Output the (x, y) coordinate of the center of the cell containing the given text.  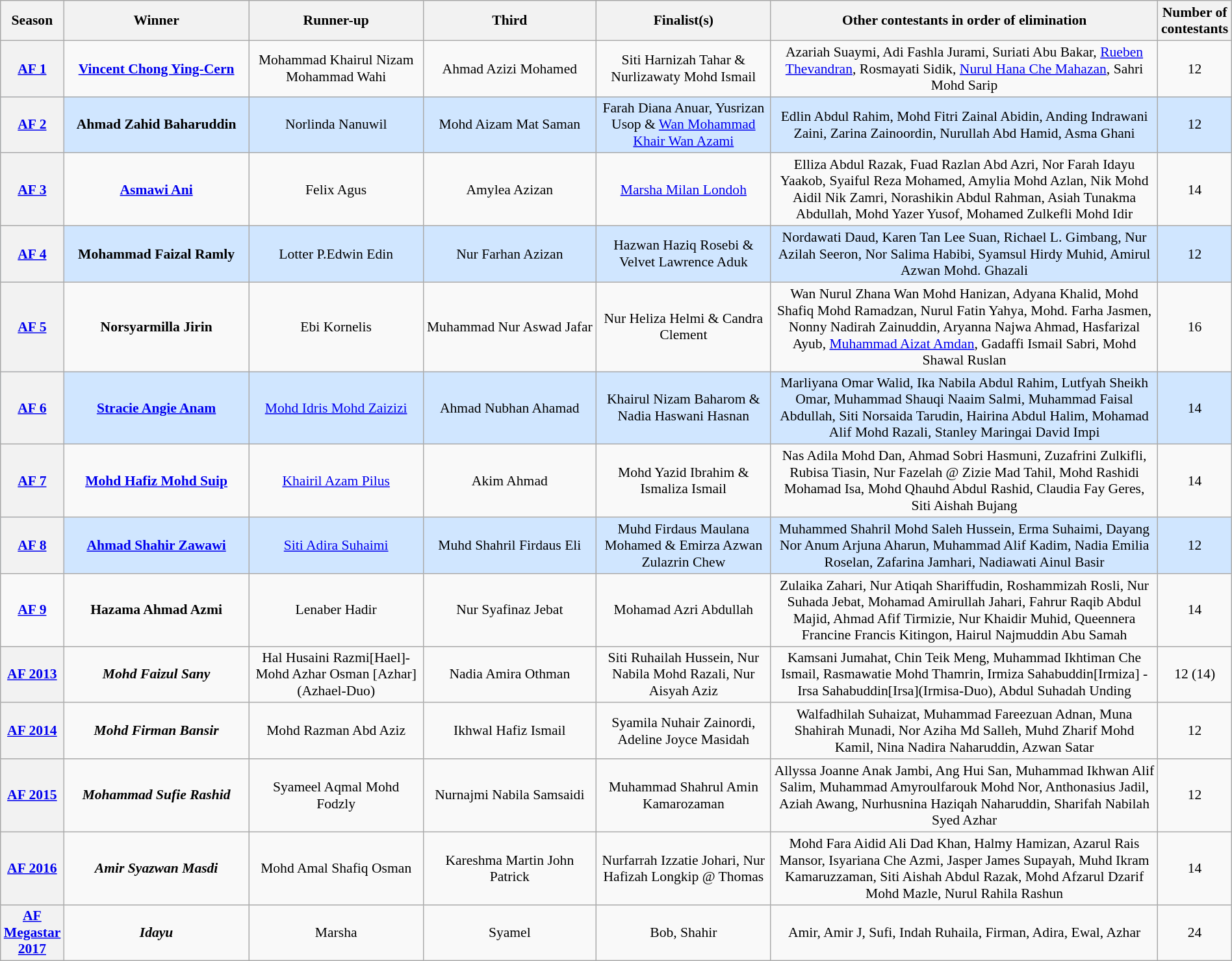
Siti Ruhailah Hussein, Nur Nabila Mohd Razali, Nur Aisyah Aziz (684, 674)
Bob, Shahir (684, 933)
Muhd Shahril Firdaus Eli (509, 546)
Siti Adira Suhaimi (336, 546)
Amir, Amir J, Sufi, Indah Ruhaila, Firman, Adira, Ewal, Azhar (964, 933)
Ahmad Zahid Baharuddin (156, 125)
12 (14) (1194, 674)
Vincent Chong Ying-Cern (156, 69)
Ebi Kornelis (336, 327)
AF 2 (32, 125)
Azariah Suaymi, Adi Fashla Jurami, Suriati Abu Bakar, Rueben Thevandran, Rosmayati Sidik, Nurul Hana Che Mahazan, Sahri Mohd Sarip (964, 69)
Syameel Aqmal Mohd Fodzly (336, 795)
Stracie Angie Anam (156, 408)
Mohamad Azri Abdullah (684, 610)
AF 2013 (32, 674)
Nur Syafinaz Jebat (509, 610)
Edlin Abdul Rahim, Mohd Fitri Zainal Abidin, Anding Indrawani Zaini, Zarina Zainoordin, Nurullah Abd Hamid, Asma Ghani (964, 125)
Syamila Nuhair Zainordi, Adeline Joyce Masidah (684, 732)
Mohammad Sufie Rashid (156, 795)
Khairil Azam Pilus (336, 481)
AF 2014 (32, 732)
AF 6 (32, 408)
AF 7 (32, 481)
Mohd Idris Mohd Zaizizi (336, 408)
Mohd Firman Bansir (156, 732)
Amylea Azizan (509, 190)
Felix Agus (336, 190)
AF 2016 (32, 868)
Number of contestants (1194, 21)
Asmawi Ani (156, 190)
Marsha Milan Londoh (684, 190)
Hazwan Haziq Rosebi & Velvet Lawrence Aduk (684, 255)
AF 8 (32, 546)
Mohd Razman Abd Aziz (336, 732)
Ahmad Nubhan Ahamad (509, 408)
Nurfarrah Izzatie Johari, Nur Hafizah Longkip @ Thomas (684, 868)
AF 2015 (32, 795)
Season (32, 21)
16 (1194, 327)
Nur Heliza Helmi & Candra Clement (684, 327)
Norsyarmilla Jirin (156, 327)
Muhd Firdaus Maulana Mohamed & Emirza Azwan Zulazrin Chew (684, 546)
AF 1 (32, 69)
Nordawati Daud, Karen Tan Lee Suan, Richael L. Gimbang, Nur Azilah Seeron, Nor Salima Habibi, Syamsul Hirdy Muhid, Amirul Azwan Mohd. Ghazali (964, 255)
Ahmad Shahir Zawawi (156, 546)
Third (509, 21)
Muhammad Nur Aswad Jafar (509, 327)
Hal Husaini Razmi[Hael]- Mohd Azhar Osman [Azhar] (Azhael-Duo) (336, 674)
Muhammad Shahrul Amin Kamarozaman (684, 795)
Mohd Faizul Sany (156, 674)
Finalist(s) (684, 21)
Idayu (156, 933)
Farah Diana Anuar, Yusrizan Usop & Wan Mohammad Khair Wan Azami (684, 125)
Amir Syazwan Masdi (156, 868)
Mohd Hafiz Mohd Suip (156, 481)
Siti Harnizah Tahar & Nurlizawaty Mohd Ismail (684, 69)
AF 5 (32, 327)
Ahmad Azizi Mohamed (509, 69)
Nur Farhan Azizan (509, 255)
24 (1194, 933)
Nurnajmi Nabila Samsaidi (509, 795)
Mohammad Khairul Nizam Mohammad Wahi (336, 69)
Akim Ahmad (509, 481)
Hazama Ahmad Azmi (156, 610)
AF 3 (32, 190)
Mohammad Faizal Ramly (156, 255)
AF Megastar 2017 (32, 933)
Khairul Nizam Baharom & Nadia Haswani Hasnan (684, 408)
Kareshma Martin John Patrick (509, 868)
Lotter P.Edwin Edin (336, 255)
Lenaber Hadir (336, 610)
Mohd Amal Shafiq Osman (336, 868)
Mohd Aizam Mat Saman (509, 125)
AF 4 (32, 255)
Mohd Yazid Ibrahim & Ismaliza Ismail (684, 481)
Nadia Amira Othman (509, 674)
Syamel (509, 933)
Ikhwal Hafiz Ismail (509, 732)
Norlinda Nanuwil (336, 125)
Other contestants in order of elimination (964, 21)
Winner (156, 21)
Runner-up (336, 21)
Marsha (336, 933)
AF 9 (32, 610)
